Output the [X, Y] coordinate of the center of the cell containing the given text.  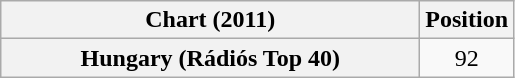
92 [467, 58]
Chart (2011) [210, 20]
Hungary (Rádiós Top 40) [210, 58]
Position [467, 20]
